For the text-containing cell, return its midpoint in [x, y] coordinate format. 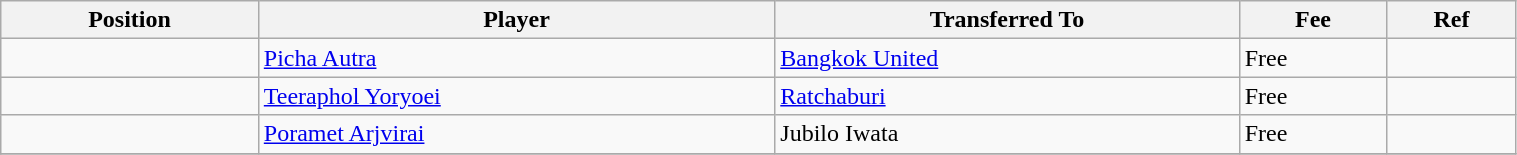
Poramet Arjvirai [516, 134]
Jubilo Iwata [1007, 134]
Player [516, 20]
Picha Autra [516, 58]
Bangkok United [1007, 58]
Teeraphol Yoryoei [516, 96]
Ratchaburi [1007, 96]
Position [130, 20]
Transferred To [1007, 20]
Ref [1452, 20]
Fee [1313, 20]
